Scan for the cell matching the given text and deliver its (X, Y) coordinate at center. 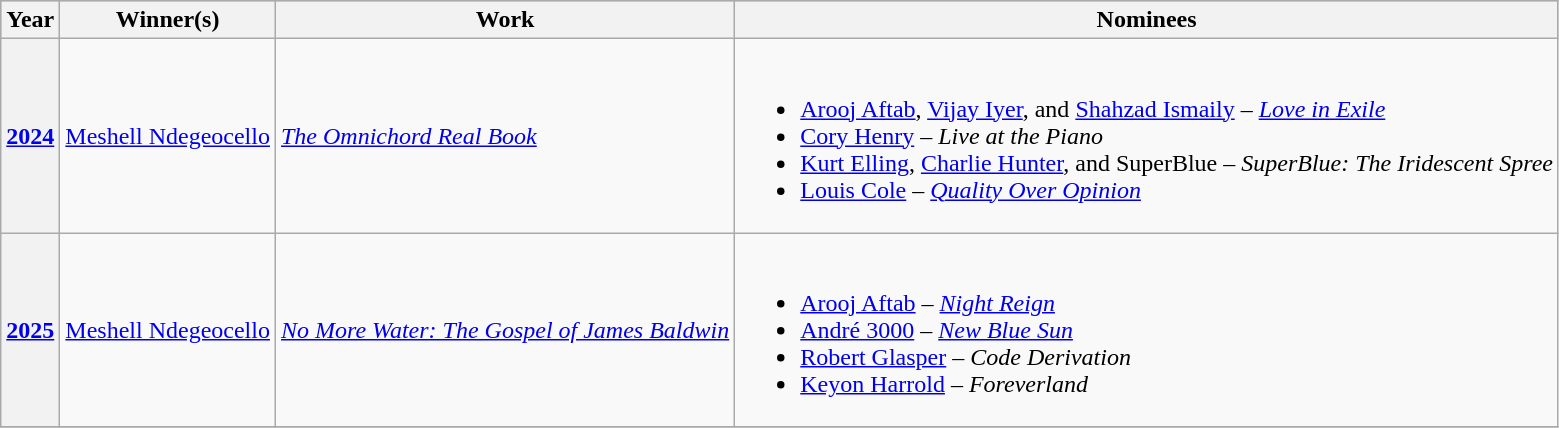
2024 (30, 136)
Winner(s) (168, 20)
Nominees (1147, 20)
No More Water: The Gospel of James Baldwin (504, 330)
Work (504, 20)
The Omnichord Real Book (504, 136)
Arooj Aftab – Night ReignAndré 3000 – New Blue SunRobert Glasper – Code DerivationKeyon Harrold – Foreverland (1147, 330)
2025 (30, 330)
Year (30, 20)
